Find where the given text appears and provide that cell's center as (x, y) coordinate. 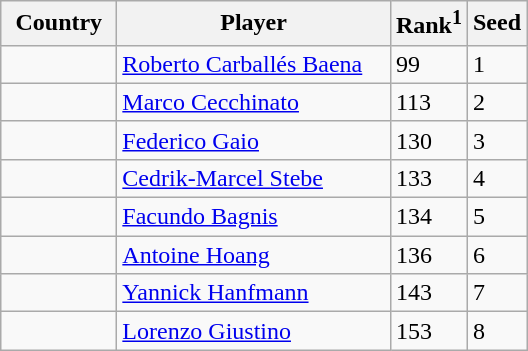
143 (428, 293)
Seed (496, 24)
5 (496, 217)
3 (496, 140)
Antoine Hoang (254, 255)
134 (428, 217)
130 (428, 140)
Cedrik-Marcel Stebe (254, 178)
Yannick Hanfmann (254, 293)
Country (59, 24)
1 (496, 64)
Federico Gaio (254, 140)
153 (428, 331)
4 (496, 178)
8 (496, 331)
Rank1 (428, 24)
Facundo Bagnis (254, 217)
2 (496, 102)
113 (428, 102)
Lorenzo Giustino (254, 331)
6 (496, 255)
Player (254, 24)
133 (428, 178)
7 (496, 293)
Roberto Carballés Baena (254, 64)
Marco Cecchinato (254, 102)
136 (428, 255)
99 (428, 64)
